Locate the cell with the specified text and output its (x, y) center coordinate. 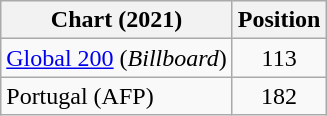
Chart (2021) (116, 20)
Position (279, 20)
Global 200 (Billboard) (116, 58)
Portugal (AFP) (116, 96)
182 (279, 96)
113 (279, 58)
